Return the [x, y] coordinate for the center point of the cell that contains the specified text.  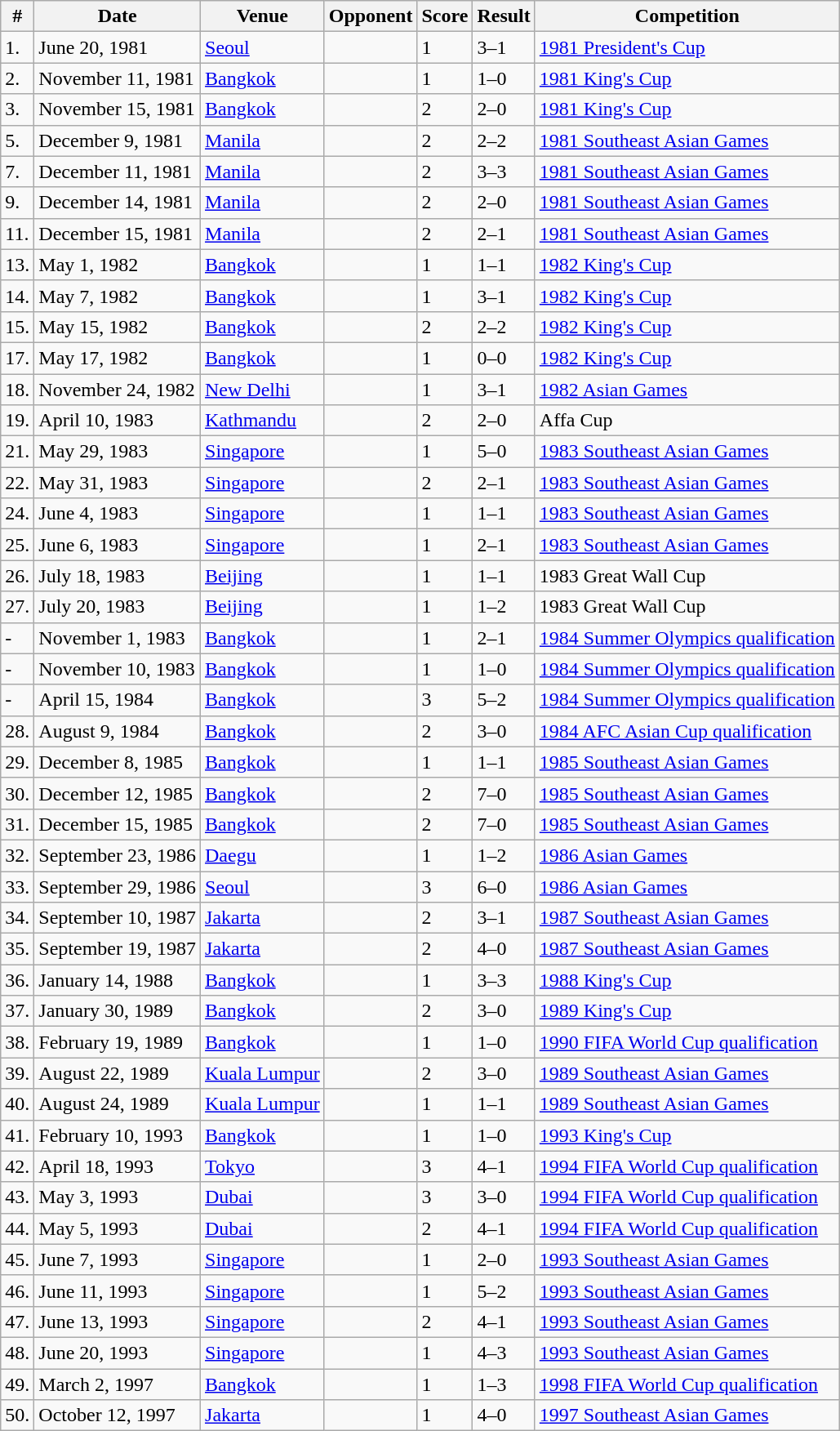
13. [18, 265]
New Delhi [263, 390]
August 24, 1989 [118, 1104]
Score [445, 16]
December 8, 1985 [118, 762]
34. [18, 918]
28. [18, 731]
Tokyo [263, 1166]
September 10, 1987 [118, 918]
November 1, 1983 [118, 638]
22. [18, 483]
40. [18, 1104]
1998 FIFA World Cup qualification [687, 1384]
1990 FIFA World Cup qualification [687, 1042]
33. [18, 886]
4–3 [504, 1353]
May 31, 1983 [118, 483]
July 20, 1983 [118, 607]
December 9, 1981 [118, 140]
December 15, 1981 [118, 234]
April 18, 1993 [118, 1166]
0–0 [504, 358]
June 4, 1983 [118, 514]
6–0 [504, 886]
Affa Cup [687, 421]
36. [18, 980]
1988 King's Cup [687, 980]
May 5, 1993 [118, 1228]
49. [18, 1384]
September 19, 1987 [118, 949]
39. [18, 1073]
35. [18, 949]
9. [18, 203]
September 23, 1986 [118, 855]
January 30, 1989 [118, 1011]
27. [18, 607]
24. [18, 514]
42. [18, 1166]
18. [18, 390]
2. [18, 78]
June 20, 1993 [118, 1353]
May 29, 1983 [118, 452]
47. [18, 1322]
March 2, 1997 [118, 1384]
September 29, 1986 [118, 886]
11. [18, 234]
1. [18, 47]
26. [18, 576]
19. [18, 421]
48. [18, 1353]
46. [18, 1291]
3. [18, 109]
November 15, 1981 [118, 109]
August 22, 1989 [118, 1073]
1981 President's Cup [687, 47]
May 15, 1982 [118, 327]
June 7, 1993 [118, 1259]
November 11, 1981 [118, 78]
June 20, 1981 [118, 47]
May 1, 1982 [118, 265]
December 15, 1985 [118, 824]
May 17, 1982 [118, 358]
5–0 [504, 452]
June 11, 1993 [118, 1291]
Competition [687, 16]
August 9, 1984 [118, 731]
Date [118, 16]
1984 AFC Asian Cup qualification [687, 731]
February 10, 1993 [118, 1135]
43. [18, 1197]
April 15, 1984 [118, 700]
31. [18, 824]
1993 King's Cup [687, 1135]
Opponent [371, 16]
37. [18, 1011]
1982 Asian Games [687, 390]
1989 King's Cup [687, 1011]
June 6, 1983 [118, 545]
December 12, 1985 [118, 793]
15. [18, 327]
7. [18, 172]
38. [18, 1042]
December 14, 1981 [118, 203]
41. [18, 1135]
25. [18, 545]
45. [18, 1259]
44. [18, 1228]
Venue [263, 16]
April 10, 1983 [118, 421]
May 7, 1982 [118, 296]
November 10, 1983 [118, 669]
30. [18, 793]
Result [504, 16]
October 12, 1997 [118, 1415]
21. [18, 452]
Kathmandu [263, 421]
December 11, 1981 [118, 172]
November 24, 1982 [118, 390]
May 3, 1993 [118, 1197]
32. [18, 855]
50. [18, 1415]
5. [18, 140]
1997 Southeast Asian Games [687, 1415]
29. [18, 762]
February 19, 1989 [118, 1042]
Daegu [263, 855]
17. [18, 358]
January 14, 1988 [118, 980]
1–3 [504, 1384]
# [18, 16]
14. [18, 296]
June 13, 1993 [118, 1322]
July 18, 1983 [118, 576]
